For the text-containing cell, return its midpoint in (X, Y) coordinate format. 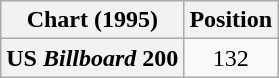
132 (231, 58)
US Billboard 200 (92, 58)
Chart (1995) (92, 20)
Position (231, 20)
